Extract the (x, y) coordinate from the center of the cell holding the provided text.  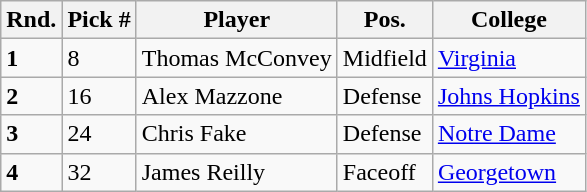
4 (32, 172)
24 (99, 134)
3 (32, 134)
Virginia (508, 58)
Faceoff (384, 172)
1 (32, 58)
Pos. (384, 20)
Chris Fake (236, 134)
Midfield (384, 58)
Thomas McConvey (236, 58)
Rnd. (32, 20)
James Reilly (236, 172)
Pick # (99, 20)
Johns Hopkins (508, 96)
Player (236, 20)
Georgetown (508, 172)
Notre Dame (508, 134)
8 (99, 58)
College (508, 20)
2 (32, 96)
32 (99, 172)
16 (99, 96)
Alex Mazzone (236, 96)
